Scan for the cell matching the given text and deliver its [x, y] coordinate at center. 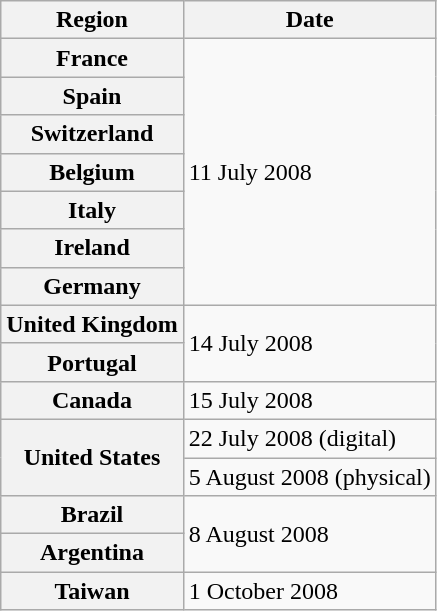
Spain [92, 96]
Ireland [92, 248]
United Kingdom [92, 324]
Brazil [92, 515]
14 July 2008 [310, 343]
Date [310, 20]
Italy [92, 210]
Belgium [92, 172]
Taiwan [92, 591]
Argentina [92, 553]
United States [92, 457]
Switzerland [92, 134]
8 August 2008 [310, 534]
1 October 2008 [310, 591]
22 July 2008 (digital) [310, 438]
5 August 2008 (physical) [310, 477]
Canada [92, 400]
Portugal [92, 362]
15 July 2008 [310, 400]
Germany [92, 286]
France [92, 58]
Region [92, 20]
11 July 2008 [310, 172]
